From the cell containing the given text, extract its center point as (x, y) coordinate. 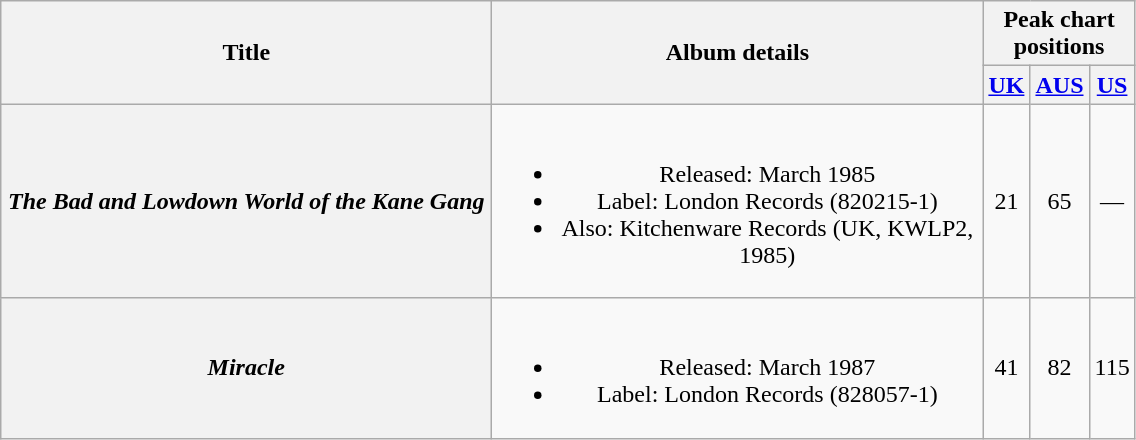
Released: March 1985Label: London Records (820215-1)Also: Kitchenware Records (UK, KWLP2, 1985) (738, 201)
AUS (1060, 85)
Album details (738, 52)
65 (1060, 201)
— (1112, 201)
Released: March 1987Label: London Records (828057-1) (738, 368)
115 (1112, 368)
Title (246, 52)
US (1112, 85)
The Bad and Lowdown World of the Kane Gang (246, 201)
Miracle (246, 368)
41 (1006, 368)
21 (1006, 201)
82 (1060, 368)
UK (1006, 85)
Peak chartpositions (1059, 34)
